Find where the given text appears and provide that cell's center as [x, y] coordinate. 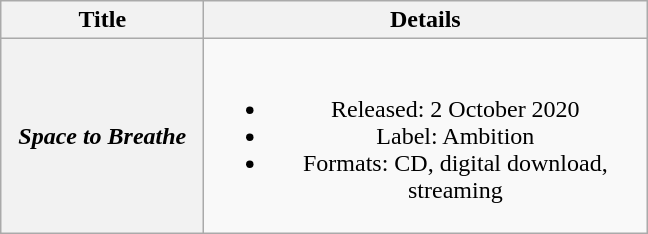
Details [426, 20]
Space to Breathe [102, 136]
Released: 2 October 2020Label: AmbitionFormats: CD, digital download, streaming [426, 136]
Title [102, 20]
